Return the (x, y) coordinate for the center point of the cell that contains the specified text.  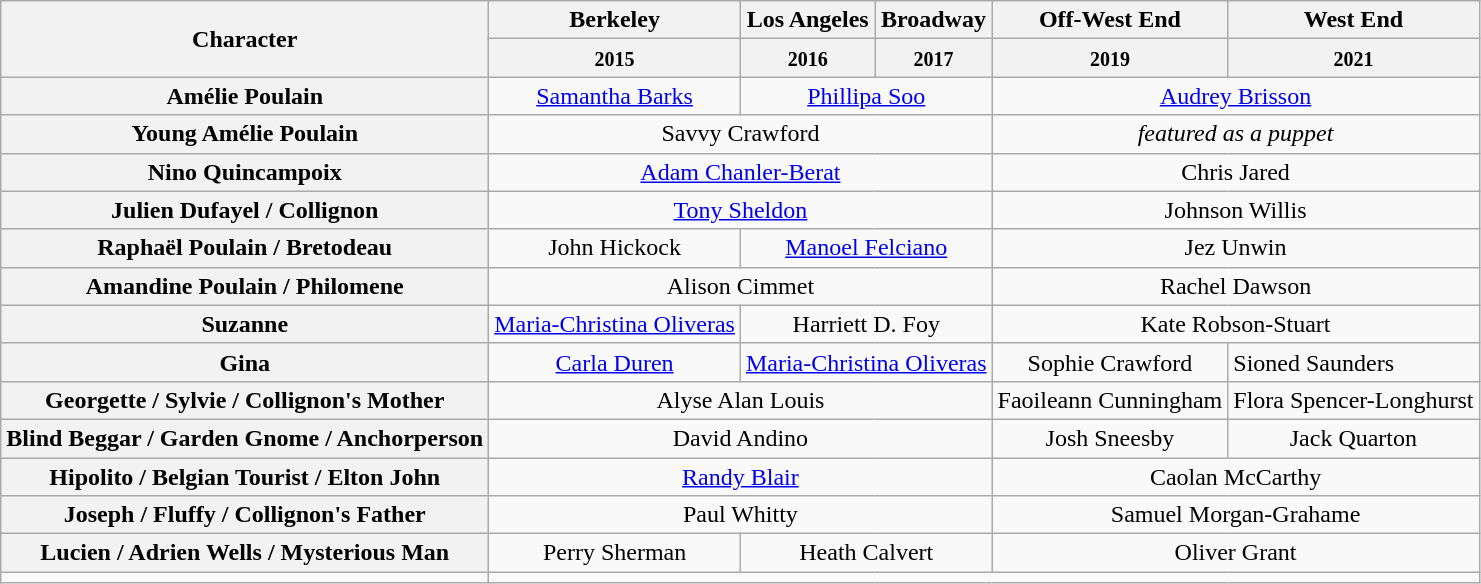
featured as a puppet (1236, 134)
Savvy Crawford (740, 134)
Audrey Brisson (1236, 96)
Alyse Alan Louis (740, 400)
Off-West End (1110, 20)
Chris Jared (1236, 172)
Adam Chanler-Berat (740, 172)
Young Amélie Poulain (245, 134)
Manoel Felciano (866, 248)
Randy Blair (740, 477)
Gina (245, 362)
2017 (934, 58)
Raphaël Poulain / Bretodeau (245, 248)
Paul Whitty (740, 515)
2016 (807, 58)
Amélie Poulain (245, 96)
Alison Cimmet (740, 286)
2021 (1354, 58)
Perry Sherman (615, 553)
Los Angeles (807, 20)
Phillipa Soo (866, 96)
David Andino (740, 438)
Faoileann Cunningham (1110, 400)
John Hickock (615, 248)
Heath Calvert (866, 553)
Blind Beggar / Garden Gnome / Anchorperson (245, 438)
Tony Sheldon (740, 210)
Nino Quincampoix (245, 172)
2015 (615, 58)
Broadway (934, 20)
Julien Dufayel / Collignon (245, 210)
Kate Robson-Stuart (1236, 324)
Lucien / Adrien Wells / Mysterious Man (245, 553)
Character (245, 39)
Josh Sneesby (1110, 438)
Hipolito / Belgian Tourist / Elton John (245, 477)
Carla Duren (615, 362)
Harriett D. Foy (866, 324)
Oliver Grant (1236, 553)
Jez Unwin (1236, 248)
Caolan McCarthy (1236, 477)
Johnson Willis (1236, 210)
Samantha Barks (615, 96)
Berkeley (615, 20)
Jack Quarton (1354, 438)
Flora Spencer-Longhurst (1354, 400)
Samuel Morgan-Grahame (1236, 515)
2019 (1110, 58)
Amandine Poulain / Philomene (245, 286)
Joseph / Fluffy / Collignon's Father (245, 515)
Rachel Dawson (1236, 286)
West End (1354, 20)
Suzanne (245, 324)
Sioned Saunders (1354, 362)
Georgette / Sylvie / Collignon's Mother (245, 400)
Sophie Crawford (1110, 362)
